Detect which cell encompasses the target text, then output its (X, Y) center coordinate. 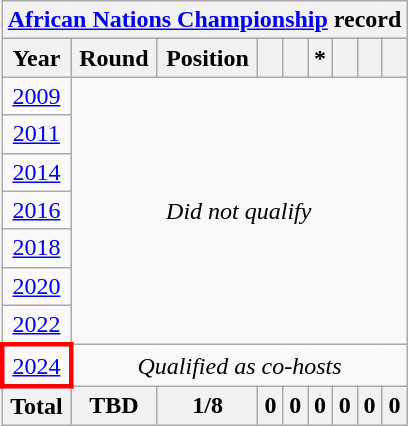
2009 (36, 96)
* (320, 58)
1/8 (208, 406)
Total (36, 406)
2014 (36, 172)
2022 (36, 325)
2024 (36, 366)
Year (36, 58)
2016 (36, 210)
2020 (36, 286)
2011 (36, 134)
African Nations Championship record (204, 20)
2018 (36, 248)
Did not qualify (239, 211)
Position (208, 58)
Round (114, 58)
TBD (114, 406)
Qualified as co-hosts (239, 366)
